Find where the given text appears and provide that cell's center as [X, Y] coordinate. 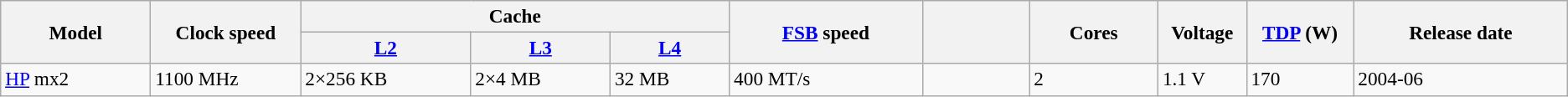
L3 [541, 48]
Clock speed [226, 32]
Cores [1094, 32]
Voltage [1202, 32]
L2 [385, 48]
32 MB [670, 79]
1.1 V [1202, 79]
400 MT/s [826, 79]
Release date [1461, 32]
TDP (W) [1300, 32]
Cache [515, 16]
2×4 MB [541, 79]
2×256 KB [385, 79]
170 [1300, 79]
FSB speed [826, 32]
L4 [670, 48]
2 [1094, 79]
HP mx2 [75, 79]
1100 MHz [226, 79]
2004-06 [1461, 79]
Model [75, 32]
